Find where the given text appears and provide that cell's center as (x, y) coordinate. 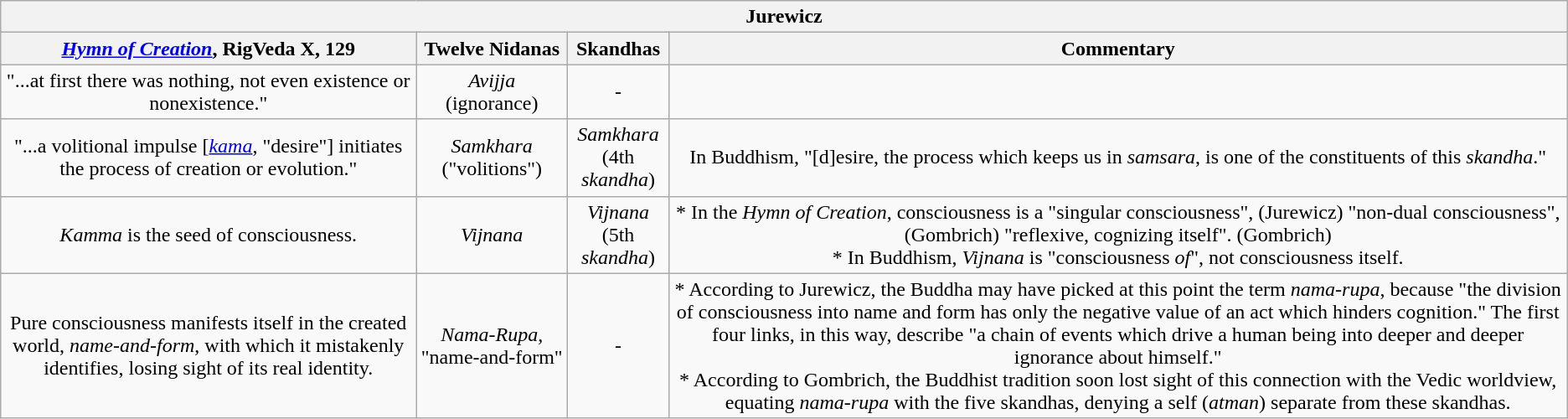
Vijnana(5th skandha) (618, 235)
Samkhara(4th skandha) (618, 158)
In Buddhism, "[d]esire, the process which keeps us in samsara, is one of the constituents of this skandha." (1117, 158)
Avijja (ignorance) (493, 92)
Kamma is the seed of consciousness. (209, 235)
Twelve Nidanas (493, 49)
"...at first there was nothing, not even existence or nonexistence." (209, 92)
Hymn of Creation, RigVeda X, 129 (209, 49)
Nama-Rupa, "name-and-form" (493, 345)
Samkhara ("volitions") (493, 158)
Vijnana (493, 235)
Skandhas (618, 49)
"...a volitional impulse [kama, "desire"] initiates the process of creation or evolution." (209, 158)
Jurewicz (784, 17)
Pure consciousness manifests itself in the created world, name-and-form, with which it mistakenly identifies, losing sight of its real identity. (209, 345)
Commentary (1117, 49)
